Provide the [X, Y] coordinate of the cell's center where the given text is located.  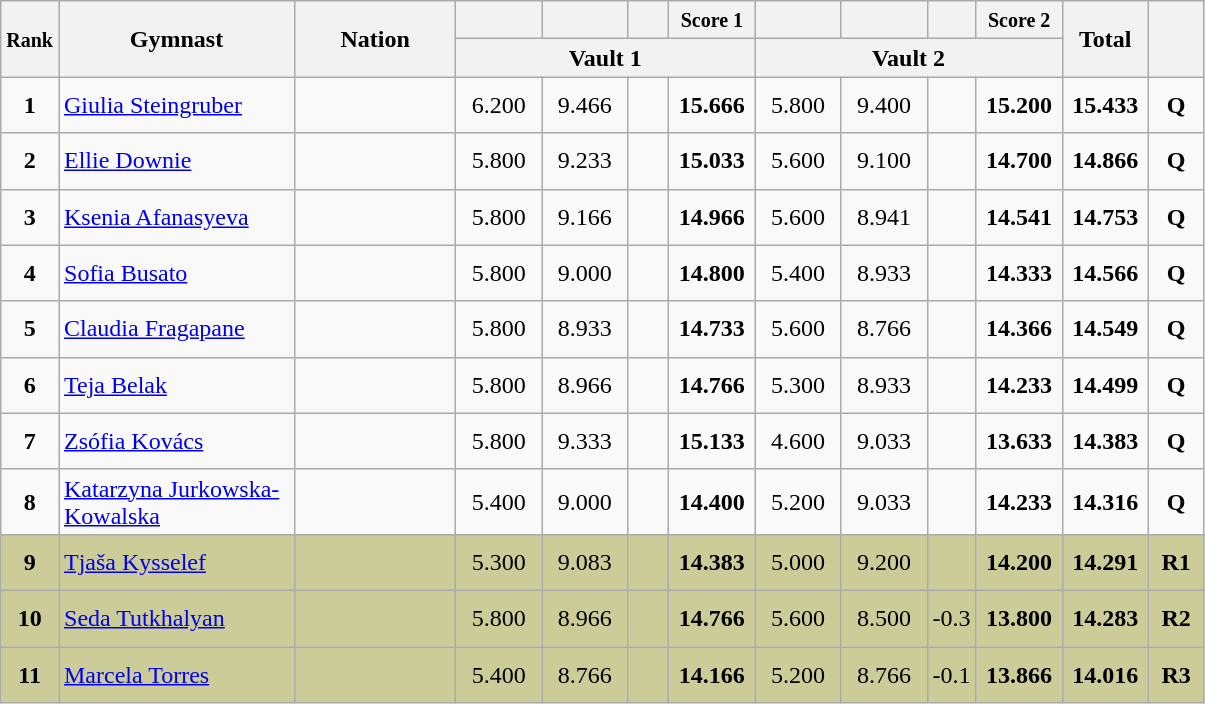
13.633 [1019, 441]
9.333 [585, 441]
Score 1 [712, 20]
Marcela Torres [176, 674]
5 [30, 329]
14.800 [712, 273]
1 [30, 105]
Zsófia Kovács [176, 441]
R2 [1176, 618]
10 [30, 618]
R1 [1176, 562]
15.666 [712, 105]
Ellie Downie [176, 161]
9 [30, 562]
Vault 1 [606, 58]
9.466 [585, 105]
9.233 [585, 161]
9.400 [884, 105]
5.000 [798, 562]
9.200 [884, 562]
15.133 [712, 441]
8 [30, 502]
Tjaša Kysselef [176, 562]
9.083 [585, 562]
14.866 [1105, 161]
14.291 [1105, 562]
14.283 [1105, 618]
14.541 [1019, 217]
9.166 [585, 217]
14.733 [712, 329]
Sofia Busato [176, 273]
Nation [376, 39]
-0.1 [952, 674]
Giulia Steingruber [176, 105]
Claudia Fragapane [176, 329]
14.700 [1019, 161]
14.333 [1019, 273]
Gymnast [176, 39]
Seda Tutkhalyan [176, 618]
14.316 [1105, 502]
13.866 [1019, 674]
15.433 [1105, 105]
11 [30, 674]
Teja Belak [176, 385]
14.566 [1105, 273]
14.400 [712, 502]
Ksenia Afanasyeva [176, 217]
14.016 [1105, 674]
Total [1105, 39]
14.499 [1105, 385]
Katarzyna Jurkowska-Kowalska [176, 502]
6.200 [499, 105]
8.500 [884, 618]
14.549 [1105, 329]
Score 2 [1019, 20]
14.753 [1105, 217]
15.033 [712, 161]
4 [30, 273]
-0.3 [952, 618]
14.166 [712, 674]
Rank [30, 39]
14.366 [1019, 329]
3 [30, 217]
6 [30, 385]
13.800 [1019, 618]
7 [30, 441]
9.100 [884, 161]
Vault 2 [908, 58]
15.200 [1019, 105]
14.966 [712, 217]
14.200 [1019, 562]
R3 [1176, 674]
8.941 [884, 217]
2 [30, 161]
4.600 [798, 441]
